Detect which cell encompasses the target text, then output its (X, Y) center coordinate. 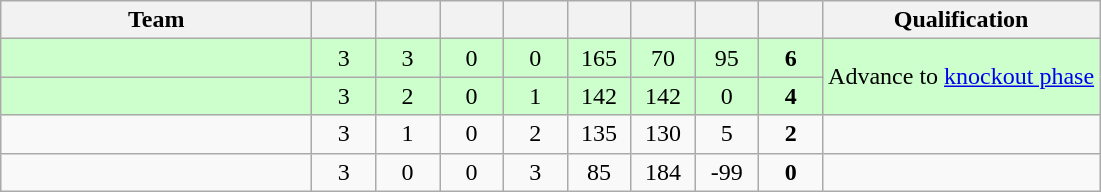
Advance to knockout phase (962, 77)
6 (791, 58)
Team (156, 20)
135 (599, 134)
5 (727, 134)
165 (599, 58)
184 (663, 172)
70 (663, 58)
Qualification (962, 20)
95 (727, 58)
85 (599, 172)
4 (791, 96)
130 (663, 134)
-99 (727, 172)
